Pinpoint the cell where the given text exists, returning its [x, y] midpoint coordinate. 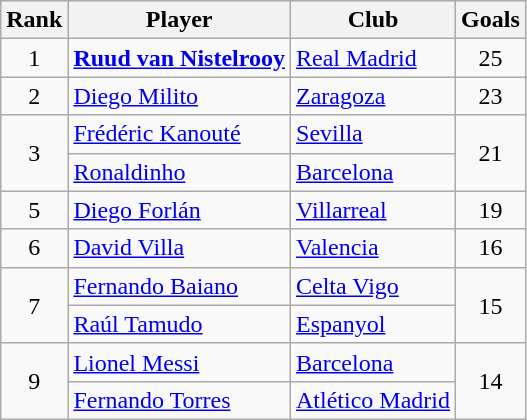
5 [34, 210]
14 [491, 381]
15 [491, 305]
3 [34, 153]
6 [34, 248]
Sevilla [374, 134]
Fernando Baiano [180, 286]
Ruud van Nistelrooy [180, 58]
Lionel Messi [180, 362]
Player [180, 20]
Diego Milito [180, 96]
1 [34, 58]
16 [491, 248]
2 [34, 96]
25 [491, 58]
Zaragoza [374, 96]
9 [34, 381]
Villarreal [374, 210]
7 [34, 305]
Atlético Madrid [374, 400]
Ronaldinho [180, 172]
Rank [34, 20]
Club [374, 20]
Goals [491, 20]
Celta Vigo [374, 286]
Real Madrid [374, 58]
19 [491, 210]
Diego Forlán [180, 210]
Frédéric Kanouté [180, 134]
Fernando Torres [180, 400]
23 [491, 96]
21 [491, 153]
David Villa [180, 248]
Raúl Tamudo [180, 324]
Espanyol [374, 324]
Valencia [374, 248]
